For the text-containing cell, return its midpoint in [x, y] coordinate format. 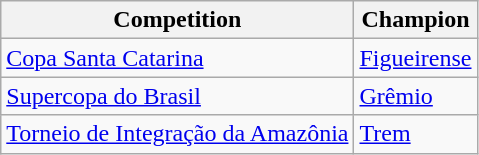
Torneio de Integração da Amazônia [178, 134]
Grêmio [416, 96]
Copa Santa Catarina [178, 58]
Competition [178, 20]
Champion [416, 20]
Figueirense [416, 58]
Trem [416, 134]
Supercopa do Brasil [178, 96]
